Scan for the cell matching the given text and deliver its [x, y] coordinate at center. 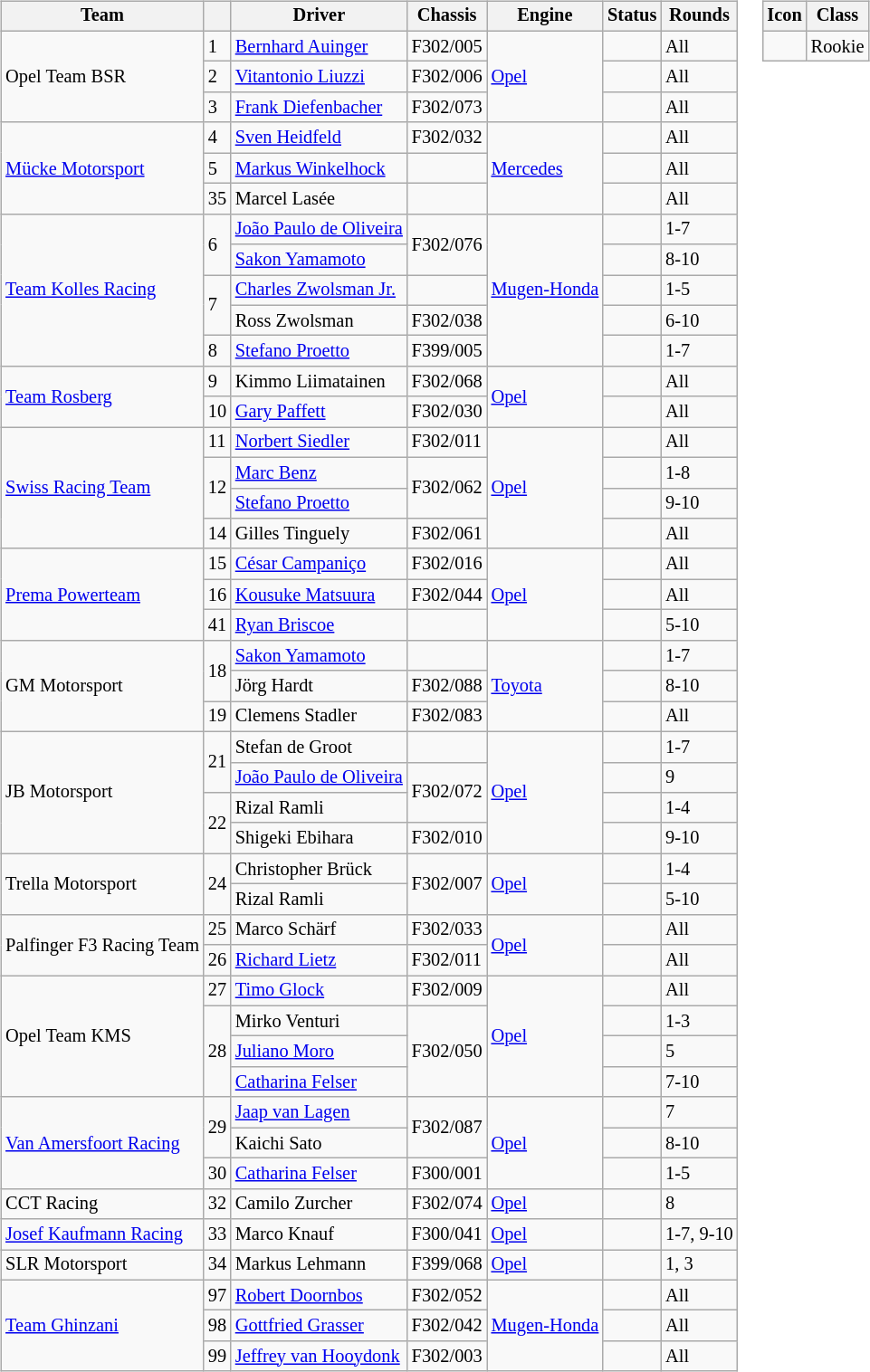
Robert Doornbos [319, 1295]
F302/042 [447, 1326]
1-3 [699, 1021]
Camilo Zurcher [319, 1204]
35 [217, 199]
Ryan Briscoe [319, 625]
32 [217, 1204]
Richard Lietz [319, 960]
Juliano Moro [319, 1052]
Trella Motorsport [102, 883]
Rookie [838, 46]
Josef Kaufmann Racing [102, 1234]
4 [217, 138]
Toyota [545, 686]
Marc Benz [319, 472]
2 [217, 77]
F302/030 [447, 412]
Sven Heidfeld [319, 138]
F302/061 [447, 534]
César Campaniço [319, 564]
24 [217, 883]
F302/003 [447, 1357]
Team Rosberg [102, 396]
F399/068 [447, 1265]
25 [217, 929]
Ross Zwolsman [319, 320]
Frank Diefenbacher [319, 108]
19 [217, 717]
1-8 [699, 472]
F302/038 [447, 320]
12 [217, 487]
21 [217, 762]
F302/072 [447, 793]
10 [217, 412]
F300/041 [447, 1234]
41 [217, 625]
Opel Team BSR [102, 76]
16 [217, 595]
Jaap van Lagen [319, 1112]
F302/087 [447, 1128]
7-10 [699, 1082]
F302/032 [447, 138]
F302/010 [447, 838]
6 [217, 244]
Engine [545, 16]
3 [217, 108]
F302/009 [447, 991]
Charles Zwolsman Jr. [319, 291]
34 [217, 1265]
Swiss Racing Team [102, 489]
22 [217, 824]
Gottfried Grasser [319, 1326]
Christopher Brück [319, 869]
F302/073 [447, 108]
Class [838, 16]
Markus Winkelhock [319, 168]
Team Ghinzani [102, 1325]
F302/016 [447, 564]
27 [217, 991]
99 [217, 1357]
Jeffrey van Hooydonk [319, 1357]
98 [217, 1326]
Icon [785, 16]
Bernhard Auinger [319, 46]
F302/007 [447, 883]
Mücke Motorsport [102, 168]
F302/074 [447, 1204]
Kaichi Sato [319, 1143]
Marco Schärf [319, 929]
F302/044 [447, 595]
GM Motorsport [102, 686]
F302/088 [447, 686]
1-7, 9-10 [699, 1234]
1 [217, 46]
Shigeki Ebihara [319, 838]
Vitantonio Liuzzi [319, 77]
Marcel Lasée [319, 199]
F302/076 [447, 244]
Gilles Tinguely [319, 534]
30 [217, 1174]
Gary Paffett [319, 412]
Rounds [699, 16]
Opel Team KMS [102, 1037]
14 [217, 534]
F302/006 [447, 77]
28 [217, 1052]
SLR Motorsport [102, 1265]
Chassis [447, 16]
F300/001 [447, 1174]
Driver [319, 16]
F302/068 [447, 382]
Prema Powerteam [102, 594]
Mercedes [545, 168]
Jörg Hardt [319, 686]
F302/083 [447, 717]
Markus Lehmann [319, 1265]
JB Motorsport [102, 793]
15 [217, 564]
Kousuke Matsuura [319, 595]
Stefan de Groot [319, 747]
Team Kolles Racing [102, 290]
F302/052 [447, 1295]
Marco Knauf [319, 1234]
Team [102, 16]
CCT Racing [102, 1204]
F302/033 [447, 929]
F399/005 [447, 351]
26 [217, 960]
Status [632, 16]
Timo Glock [319, 991]
Mirko Venturi [319, 1021]
18 [217, 670]
Clemens Stadler [319, 717]
1, 3 [699, 1265]
Van Amersfoort Racing [102, 1142]
6-10 [699, 320]
97 [217, 1295]
29 [217, 1128]
Norbert Siedler [319, 443]
Palfinger F3 Racing Team [102, 945]
F302/005 [447, 46]
11 [217, 443]
Kimmo Liimatainen [319, 382]
F302/062 [447, 487]
F302/050 [447, 1052]
33 [217, 1234]
